Locate the cell with the specified text and output its [X, Y] center coordinate. 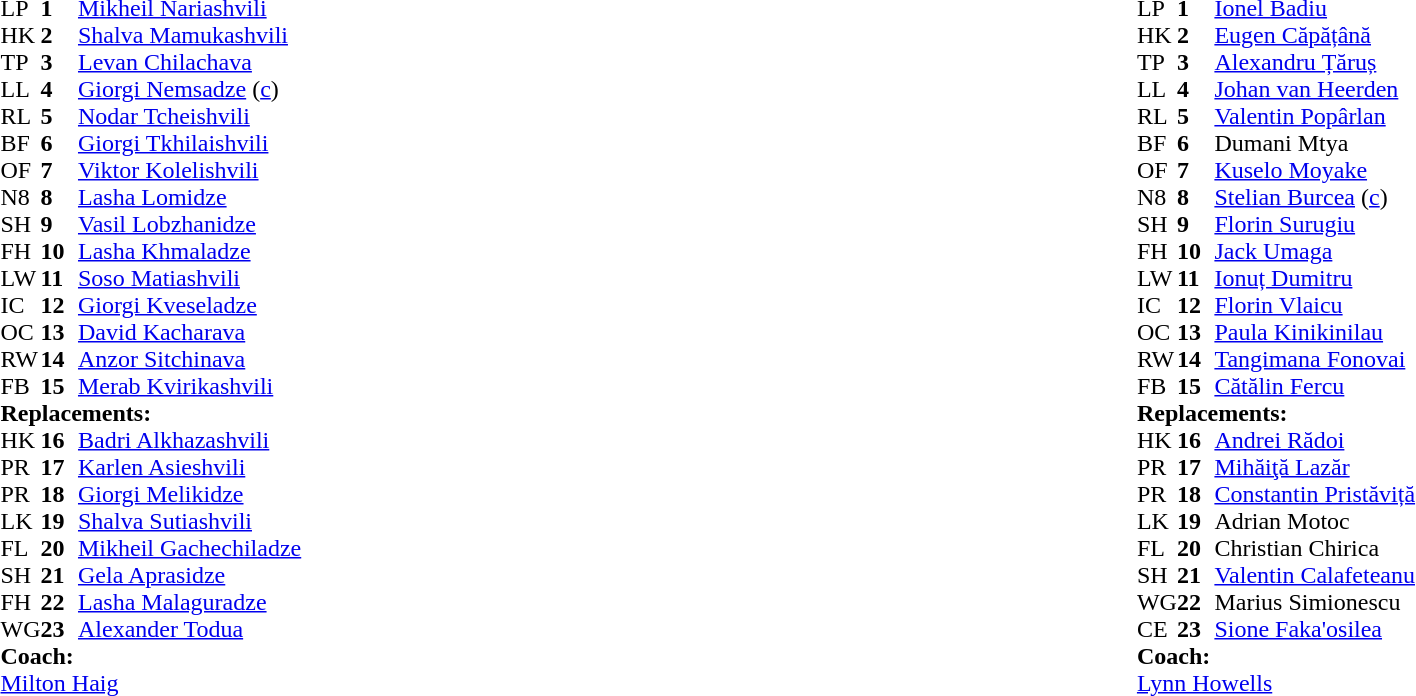
Florin Vlaicu [1314, 306]
Kuselo Moyake [1314, 170]
Johan van Heerden [1314, 90]
Adrian Motoc [1314, 522]
Valentin Calafeteanu [1314, 576]
Badri Alkhazashvili [190, 440]
Gela Aprasidze [190, 576]
Mikheil Gachechiladze [190, 548]
Constantin Pristăviță [1314, 494]
Stelian Burcea (c) [1314, 198]
Alexander Todua [190, 630]
CE [1157, 630]
Shalva Mamukashvili [190, 36]
Giorgi Melikidze [190, 494]
Dumani Mtya [1314, 144]
Valentin Popârlan [1314, 116]
Tangimana Fonovai [1314, 360]
Paula Kinikinilau [1314, 332]
Lasha Khmaladze [190, 252]
Ionuț Dumitru [1314, 278]
Florin Surugiu [1314, 224]
Cătălin Fercu [1314, 386]
Andrei Rădoi [1314, 440]
Karlen Asieshvili [190, 468]
Viktor Kolelishvili [190, 170]
Giorgi Nemsadze (c) [190, 90]
Giorgi Tkhilaishvili [190, 144]
Mihăiţă Lazăr [1314, 468]
Nodar Tcheishvili [190, 116]
Giorgi Kveseladze [190, 306]
Jack Umaga [1314, 252]
Lasha Lomidze [190, 198]
Sione Faka'osilea [1314, 630]
Lasha Malaguradze [190, 602]
Shalva Sutiashvili [190, 522]
Eugen Căpățână [1314, 36]
Soso Matiashvili [190, 278]
Merab Kvirikashvili [190, 386]
Christian Chirica [1314, 548]
Anzor Sitchinava [190, 360]
Vasil Lobzhanidze [190, 224]
Levan Chilachava [190, 62]
Marius Simionescu [1314, 602]
Alexandru Țăruș [1314, 62]
David Kacharava [190, 332]
